Locate the cell with the specified text and output its [X, Y] center coordinate. 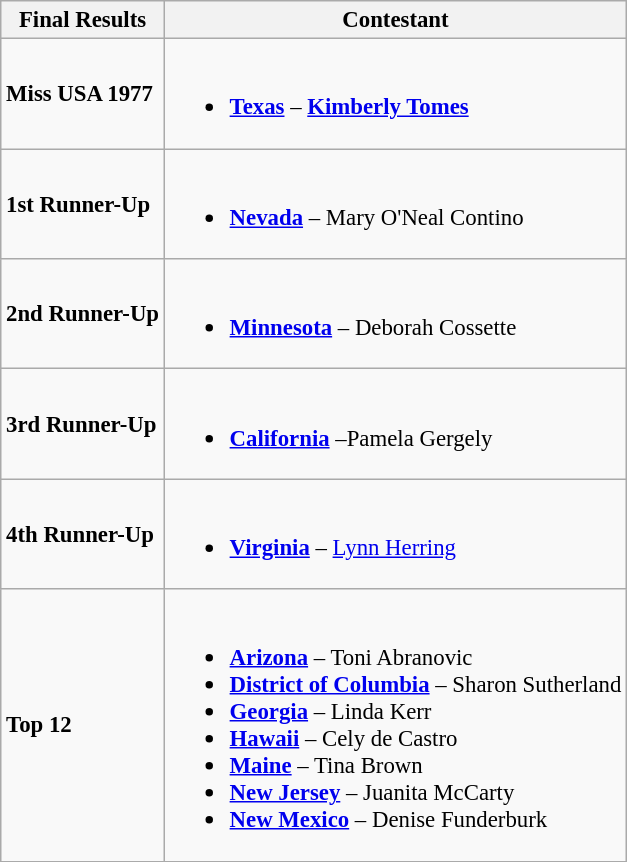
Miss USA 1977 [83, 94]
2nd Runner-Up [83, 314]
4th Runner-Up [83, 534]
1st Runner-Up [83, 204]
3rd Runner-Up [83, 424]
Texas – Kimberly Tomes [395, 94]
Contestant [395, 20]
Virginia – Lynn Herring [395, 534]
Nevada – Mary O'Neal Contino [395, 204]
Final Results [83, 20]
California –Pamela Gergely [395, 424]
Top 12 [83, 725]
Minnesota – Deborah Cossette [395, 314]
